Find where the given text appears and provide that cell's center as [x, y] coordinate. 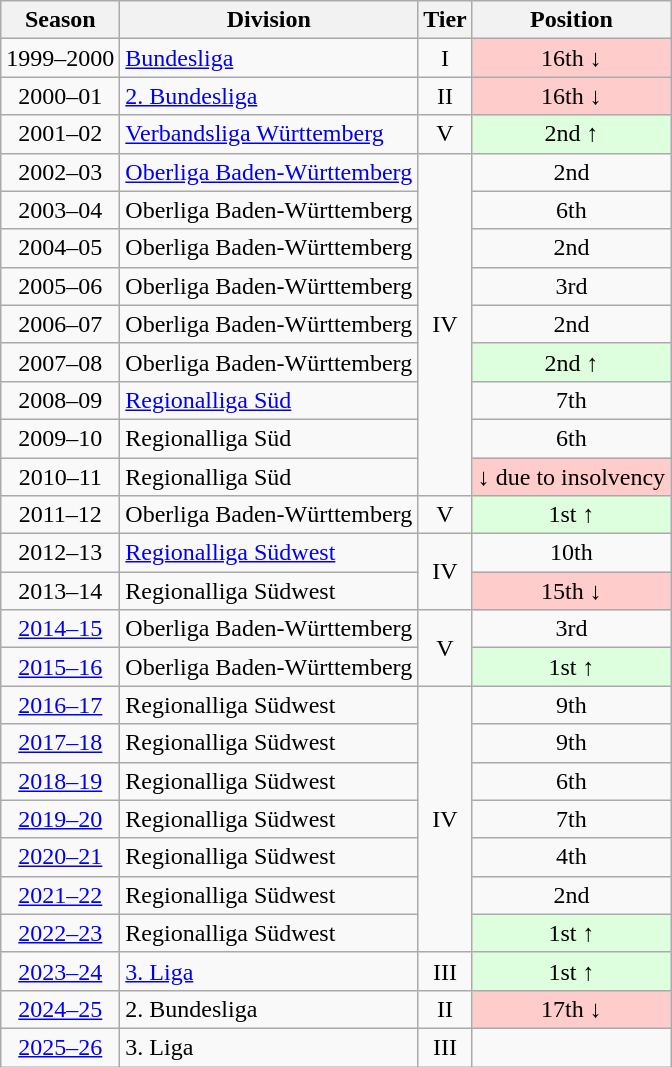
Position [571, 20]
1999–2000 [60, 58]
2012–13 [60, 553]
Tier [446, 20]
2015–16 [60, 667]
Verbandsliga Württemberg [269, 134]
2019–20 [60, 819]
10th [571, 553]
2003–04 [60, 210]
2021–22 [60, 895]
2010–11 [60, 477]
2018–19 [60, 781]
2023–24 [60, 971]
↓ due to insolvency [571, 477]
2024–25 [60, 1009]
2011–12 [60, 515]
2016–17 [60, 705]
2007–08 [60, 362]
Season [60, 20]
4th [571, 857]
2009–10 [60, 438]
2020–21 [60, 857]
2001–02 [60, 134]
Bundesliga [269, 58]
15th ↓ [571, 591]
2002–03 [60, 172]
2022–23 [60, 933]
2005–06 [60, 286]
2000–01 [60, 96]
2017–18 [60, 743]
2006–07 [60, 324]
2025–26 [60, 1047]
I [446, 58]
2013–14 [60, 591]
2004–05 [60, 248]
Division [269, 20]
17th ↓ [571, 1009]
2008–09 [60, 400]
2014–15 [60, 629]
